For the text-containing cell, return its midpoint in (x, y) coordinate format. 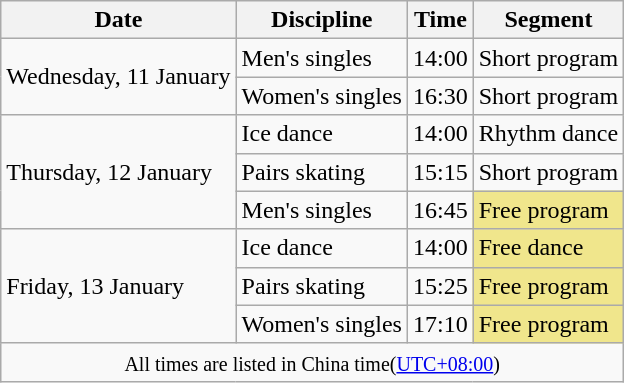
Date (118, 20)
15:25 (440, 286)
16:30 (440, 96)
16:45 (440, 210)
Wednesday, 11 January (118, 77)
Time (440, 20)
Segment (548, 20)
Friday, 13 January (118, 286)
15:15 (440, 172)
All times are listed in China time(UTC+08:00) (312, 362)
Rhythm dance (548, 134)
17:10 (440, 324)
Free dance (548, 248)
Thursday, 12 January (118, 172)
Discipline (322, 20)
